Provide the [X, Y] coordinate of the cell's center where the given text is located.  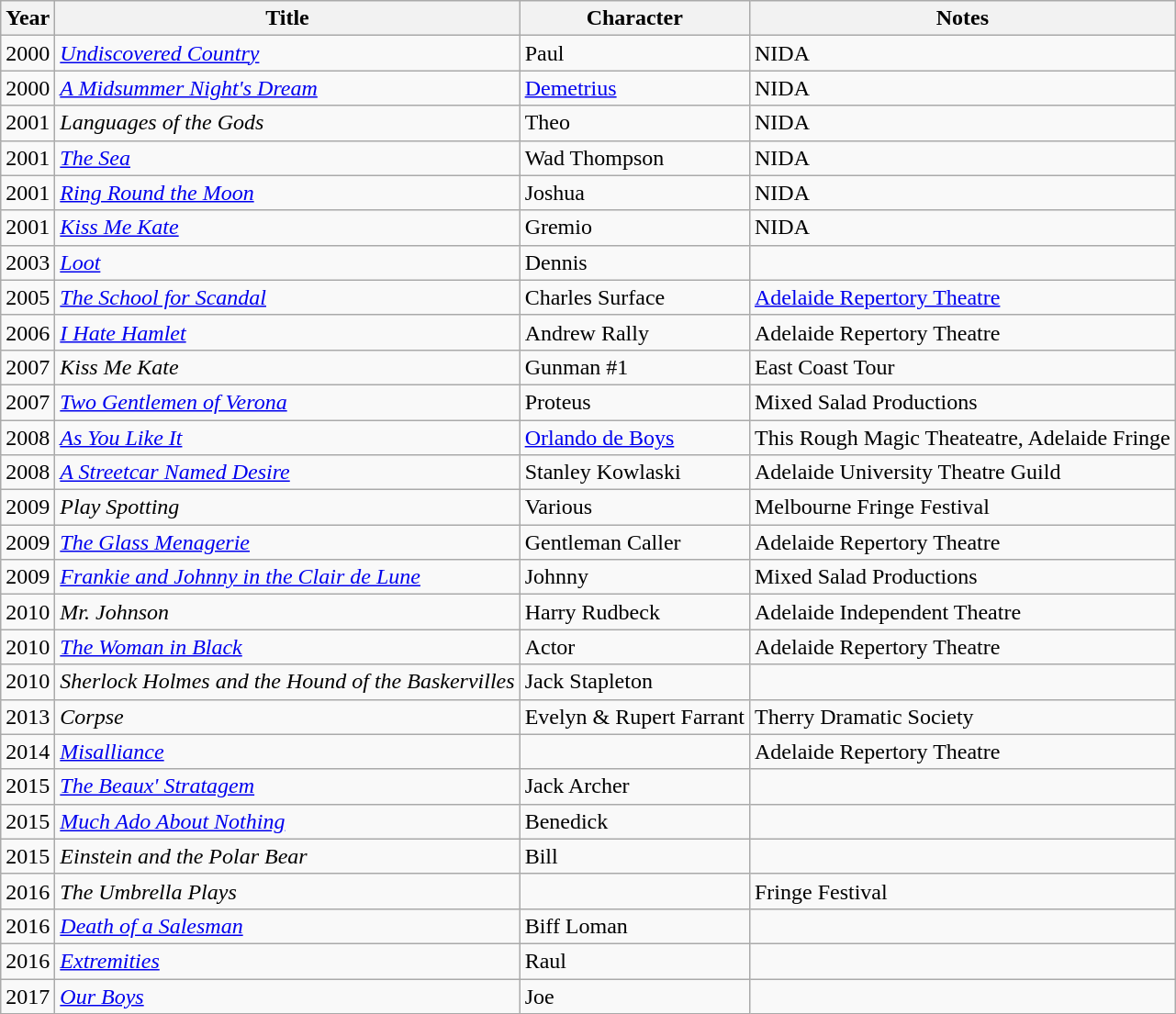
As You Like It [287, 438]
Languages of the Gods [287, 123]
Biff Loman [634, 926]
Therry Dramatic Society [962, 717]
The Woman in Black [287, 647]
Gunman #1 [634, 367]
Death of a Salesman [287, 926]
Title [287, 18]
Evelyn & Rupert Farrant [634, 717]
Mr. Johnson [287, 612]
2003 [28, 262]
Charles Surface [634, 297]
Frankie and Johnny in the Clair de Lune [287, 577]
Benedick [634, 821]
Dennis [634, 262]
Proteus [634, 402]
I Hate Hamlet [287, 332]
2005 [28, 297]
Year [28, 18]
2013 [28, 717]
Loot [287, 262]
Undiscovered Country [287, 53]
East Coast Tour [962, 367]
Wad Thompson [634, 158]
Character [634, 18]
Johnny [634, 577]
Extremities [287, 961]
Bill [634, 856]
The Umbrella Plays [287, 891]
2006 [28, 332]
Jack Archer [634, 786]
Joe [634, 996]
The Glass Menagerie [287, 542]
Theo [634, 123]
Stanley Kowlaski [634, 473]
Our Boys [287, 996]
Gentleman Caller [634, 542]
Ring Round the Moon [287, 193]
Melbourne Fringe Festival [962, 507]
Various [634, 507]
Actor [634, 647]
Einstein and the Polar Bear [287, 856]
Gremio [634, 228]
Orlando de Boys [634, 438]
A Midsummer Night's Dream [287, 88]
Play Spotting [287, 507]
Sherlock Holmes and the Hound of the Baskervilles [287, 682]
Fringe Festival [962, 891]
2017 [28, 996]
This Rough Magic Theateatre, Adelaide Fringe [962, 438]
Raul [634, 961]
The School for Scandal [287, 297]
Much Ado About Nothing [287, 821]
Misalliance [287, 752]
Harry Rudbeck [634, 612]
2014 [28, 752]
Demetrius [634, 88]
The Beaux' Stratagem [287, 786]
Adelaide University Theatre Guild [962, 473]
Paul [634, 53]
Notes [962, 18]
Jack Stapleton [634, 682]
Joshua [634, 193]
The Sea [287, 158]
A Streetcar Named Desire [287, 473]
Corpse [287, 717]
Andrew Rally [634, 332]
Two Gentlemen of Verona [287, 402]
Adelaide Independent Theatre [962, 612]
